Capture the cell that displays the provided text and extract its (x, y) central coordinate. 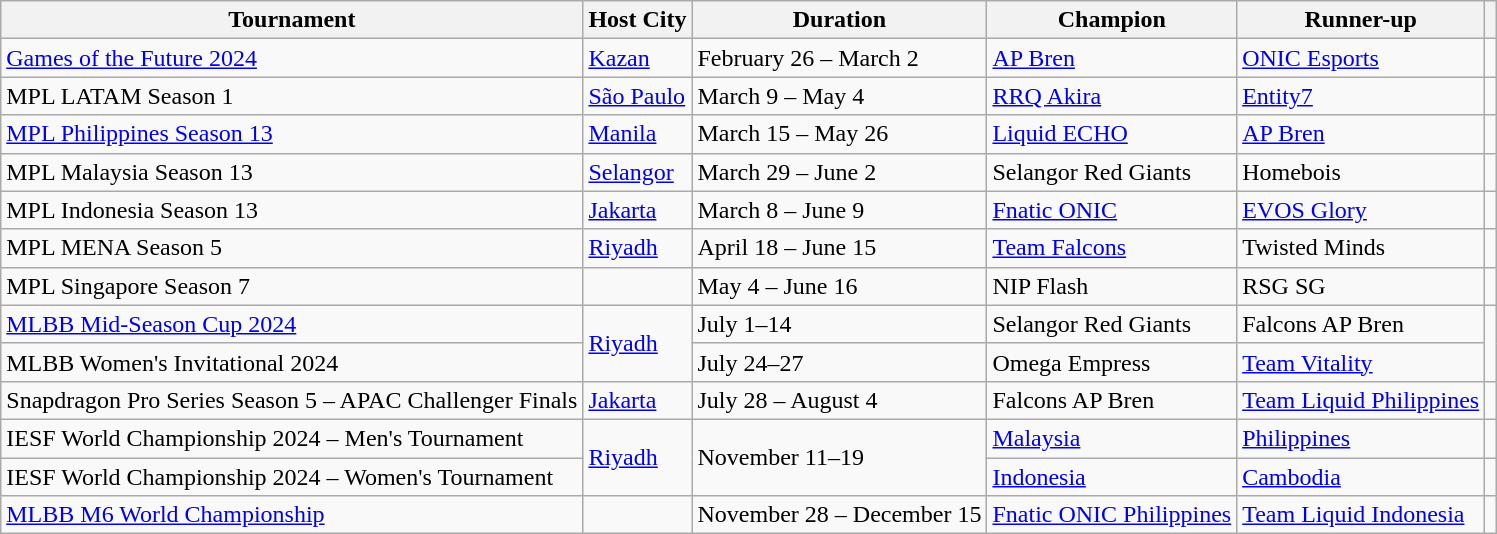
November 11–19 (840, 457)
Fnatic ONIC Philippines (1112, 515)
Champion (1112, 20)
Kazan (638, 58)
Team Falcons (1112, 248)
São Paulo (638, 96)
April 18 – June 15 (840, 248)
March 15 – May 26 (840, 134)
Runner-up (1361, 20)
Team Liquid Philippines (1361, 400)
IESF World Championship 2024 – Men's Tournament (292, 438)
July 1–14 (840, 324)
Snapdragon Pro Series Season 5 – APAC Challenger Finals (292, 400)
Team Vitality (1361, 362)
Manila (638, 134)
Tournament (292, 20)
EVOS Glory (1361, 210)
Games of the Future 2024 (292, 58)
Omega Empress (1112, 362)
July 28 – August 4 (840, 400)
Indonesia (1112, 477)
Liquid ECHO (1112, 134)
RRQ Akira (1112, 96)
November 28 – December 15 (840, 515)
Homebois (1361, 172)
MPL Philippines Season 13 (292, 134)
March 8 – June 9 (840, 210)
Philippines (1361, 438)
February 26 – March 2 (840, 58)
MPL Singapore Season 7 (292, 286)
Entity7 (1361, 96)
MLBB Mid-Season Cup 2024 (292, 324)
ONIC Esports (1361, 58)
MPL Malaysia Season 13 (292, 172)
July 24–27 (840, 362)
MPL LATAM Season 1 (292, 96)
Malaysia (1112, 438)
MPL MENA Season 5 (292, 248)
MPL Indonesia Season 13 (292, 210)
Cambodia (1361, 477)
Host City (638, 20)
Twisted Minds (1361, 248)
MLBB Women's Invitational 2024 (292, 362)
March 9 – May 4 (840, 96)
Fnatic ONIC (1112, 210)
Team Liquid Indonesia (1361, 515)
Duration (840, 20)
RSG SG (1361, 286)
IESF World Championship 2024 – Women's Tournament (292, 477)
Selangor (638, 172)
May 4 – June 16 (840, 286)
NIP Flash (1112, 286)
MLBB M6 World Championship (292, 515)
March 29 – June 2 (840, 172)
